Capture the cell that displays the provided text and extract its [X, Y] central coordinate. 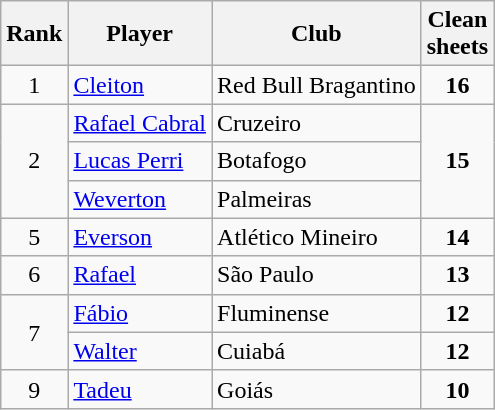
Rafael [140, 275]
Cuiabá [317, 351]
Palmeiras [317, 199]
Fluminense [317, 313]
Goiás [317, 389]
16 [457, 85]
2 [34, 161]
Tadeu [140, 389]
Red Bull Bragantino [317, 85]
Botafogo [317, 161]
5 [34, 237]
15 [457, 161]
São Paulo [317, 275]
10 [457, 389]
Cleansheets [457, 34]
Fábio [140, 313]
1 [34, 85]
Rank [34, 34]
Rafael Cabral [140, 123]
6 [34, 275]
13 [457, 275]
Atlético Mineiro [317, 237]
14 [457, 237]
Player [140, 34]
Weverton [140, 199]
9 [34, 389]
7 [34, 332]
Walter [140, 351]
Everson [140, 237]
Club [317, 34]
Cleiton [140, 85]
Cruzeiro [317, 123]
Lucas Perri [140, 161]
